From the cell containing the given text, extract its center point as [x, y] coordinate. 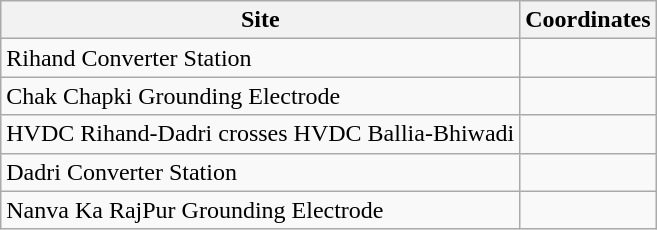
Rihand Converter Station [260, 58]
Chak Chapki Grounding Electrode [260, 96]
Nanva Ka RajPur Grounding Electrode [260, 210]
Dadri Converter Station [260, 172]
Site [260, 20]
Coordinates [588, 20]
HVDC Rihand-Dadri crosses HVDC Ballia-Bhiwadi [260, 134]
